Locate the cell with the specified text and output its [x, y] center coordinate. 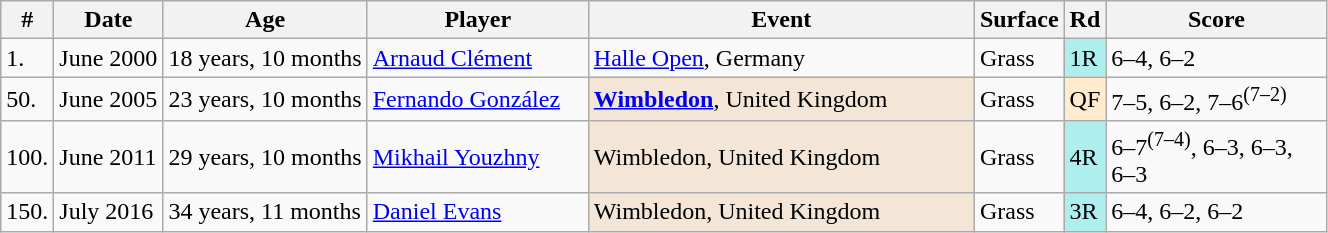
6–4, 6–2 [1216, 58]
6–7(7–4), 6–3, 6–3, 6–3 [1216, 157]
6–4, 6–2, 6–2 [1216, 212]
23 years, 10 months [265, 100]
Rd [1085, 20]
50. [28, 100]
Fernando González [478, 100]
Player [478, 20]
Surface [1019, 20]
Halle Open, Germany [781, 58]
7–5, 6–2, 7–6(7–2) [1216, 100]
150. [28, 212]
June 2000 [108, 58]
100. [28, 157]
June 2011 [108, 157]
34 years, 11 months [265, 212]
Arnaud Clément [478, 58]
July 2016 [108, 212]
June 2005 [108, 100]
QF [1085, 100]
# [28, 20]
Score [1216, 20]
Event [781, 20]
1R [1085, 58]
18 years, 10 months [265, 58]
3R [1085, 212]
Date [108, 20]
29 years, 10 months [265, 157]
Age [265, 20]
4R [1085, 157]
Mikhail Youzhny [478, 157]
1. [28, 58]
Daniel Evans [478, 212]
